Scan for the cell matching the given text and deliver its [x, y] coordinate at center. 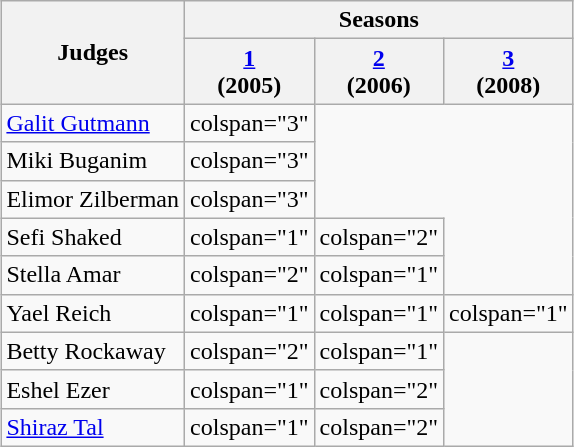
Shiraz Tal [93, 427]
Galit Gutmann [93, 123]
3 (2008) [509, 72]
Elimor Zilberman [93, 199]
1 (2005) [250, 72]
Eshel Ezer [93, 389]
Judges [93, 52]
Yael Reich [93, 313]
Stella Amar [93, 275]
Seasons [380, 20]
Betty Rockaway [93, 351]
Sefi Shaked [93, 237]
Miki Buganim [93, 161]
2 (2006) [379, 72]
